Capture the cell that displays the provided text and extract its (x, y) central coordinate. 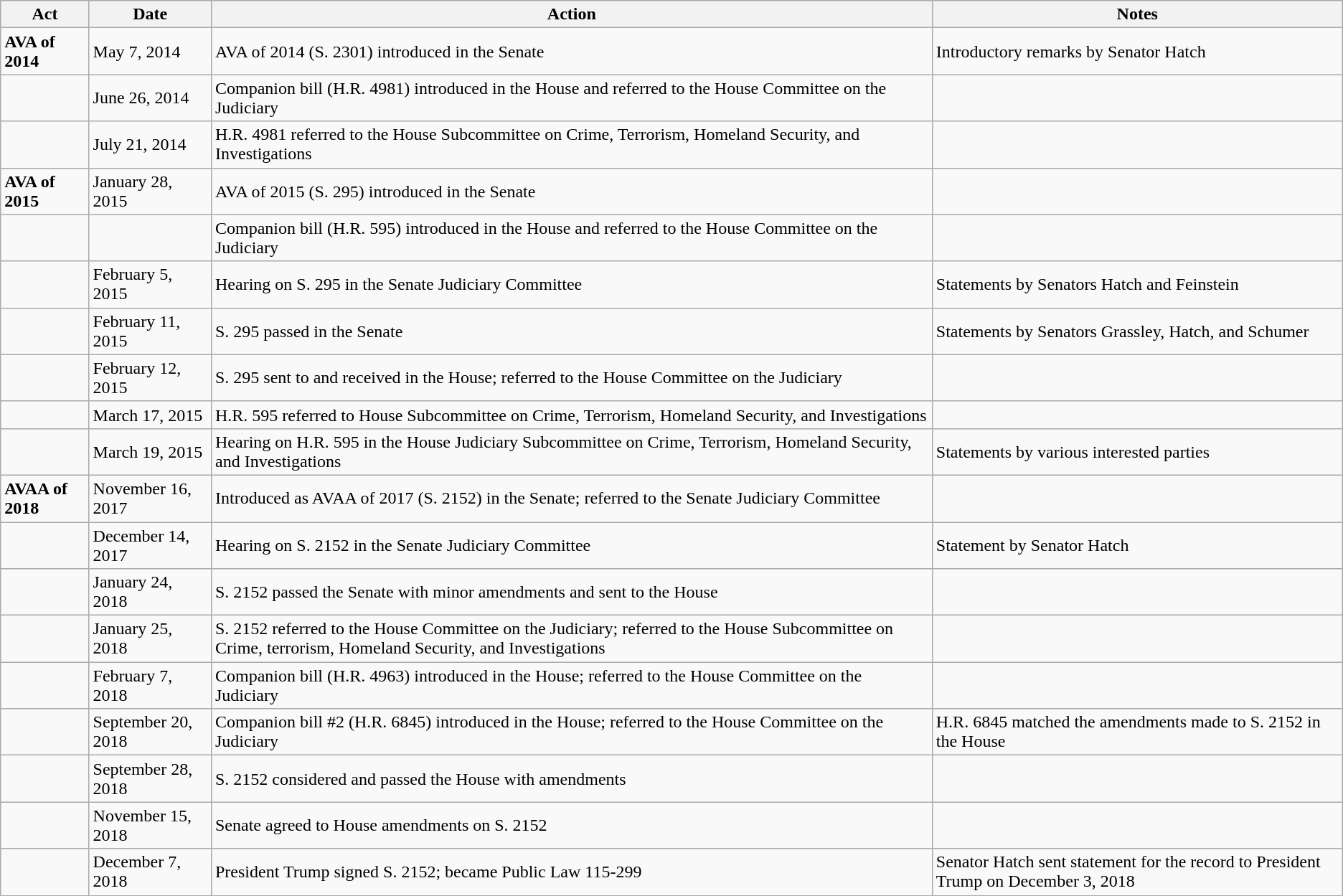
March 19, 2015 (150, 452)
AVA of 2015 (S. 295) introduced in the Senate (571, 191)
Companion bill (H.R. 595) introduced in the House and referred to the House Committee on the Judiciary (571, 238)
January 24, 2018 (150, 593)
Statement by Senator Hatch (1137, 545)
Act (44, 14)
S. 2152 passed the Senate with minor amendments and sent to the House (571, 593)
Introductory remarks by Senator Hatch (1137, 52)
January 28, 2015 (150, 191)
November 15, 2018 (150, 825)
July 21, 2014 (150, 145)
Introduced as AVAA of 2017 (S. 2152) in the Senate; referred to the Senate Judiciary Committee (571, 498)
Companion bill #2 (H.R. 6845) introduced in the House; referred to the House Committee on the Judiciary (571, 732)
February 12, 2015 (150, 377)
Date (150, 14)
AVA of 2014 (S. 2301) introduced in the Senate (571, 52)
Hearing on H.R. 595 in the House Judiciary Subcommittee on Crime, Terrorism, Homeland Security, and Investigations (571, 452)
H.R. 6845 matched the amendments made to S. 2152 in the House (1137, 732)
December 7, 2018 (150, 872)
S. 295 passed in the Senate (571, 331)
Senate agreed to House amendments on S. 2152 (571, 825)
February 7, 2018 (150, 686)
S. 2152 considered and passed the House with amendments (571, 779)
December 14, 2017 (150, 545)
Notes (1137, 14)
President Trump signed S. 2152; became Public Law 115-299 (571, 872)
March 17, 2015 (150, 415)
January 25, 2018 (150, 638)
February 5, 2015 (150, 284)
Companion bill (H.R. 4963) introduced in the House; referred to the House Committee on the Judiciary (571, 686)
Action (571, 14)
Statements by Senators Grassley, Hatch, and Schumer (1137, 331)
AVA of 2015 (44, 191)
Hearing on S. 2152 in the Senate Judiciary Committee (571, 545)
Statements by various interested parties (1137, 452)
Companion bill (H.R. 4981) introduced in the House and referred to the House Committee on the Judiciary (571, 98)
Hearing on S. 295 in the Senate Judiciary Committee (571, 284)
Statements by Senators Hatch and Feinstein (1137, 284)
May 7, 2014 (150, 52)
AVA of 2014 (44, 52)
AVAA of 2018 (44, 498)
September 28, 2018 (150, 779)
S. 295 sent to and received in the House; referred to the House Committee on the Judiciary (571, 377)
November 16, 2017 (150, 498)
June 26, 2014 (150, 98)
H.R. 595 referred to House Subcommittee on Crime, Terrorism, Homeland Security, and Investigations (571, 415)
September 20, 2018 (150, 732)
H.R. 4981 referred to the House Subcommittee on Crime, Terrorism, Homeland Security, and Investigations (571, 145)
Senator Hatch sent statement for the record to President Trump on December 3, 2018 (1137, 872)
February 11, 2015 (150, 331)
